From the cell containing the given text, extract its center point as [X, Y] coordinate. 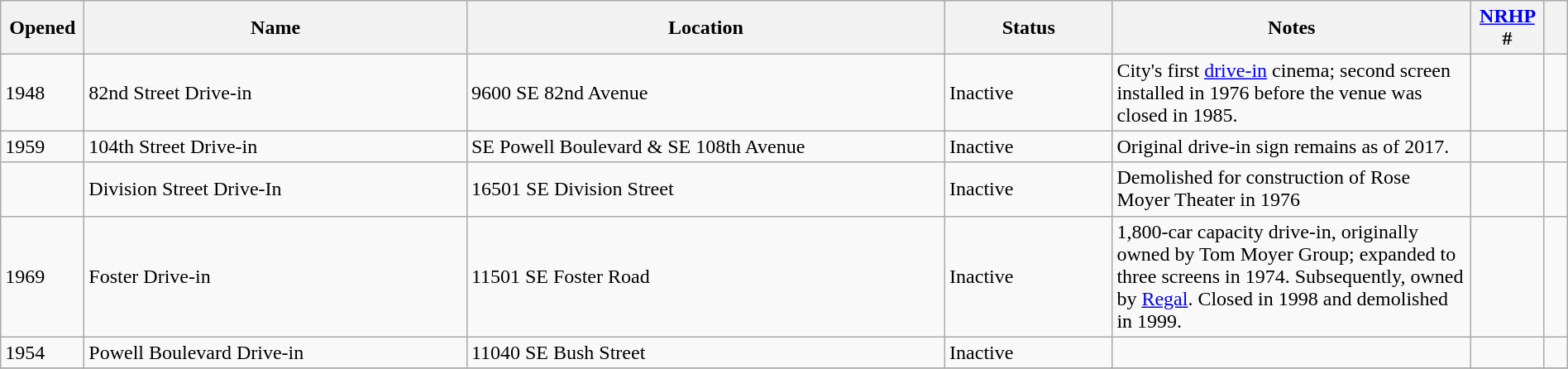
Foster Drive-in [276, 276]
Demolished for construction of Rose Moyer Theater in 1976 [1292, 189]
Status [1029, 28]
Original drive-in sign remains as of 2017. [1292, 146]
1954 [43, 352]
9600 SE 82nd Avenue [705, 93]
104th Street Drive-in [276, 146]
82nd Street Drive-in [276, 93]
1948 [43, 93]
Opened [43, 28]
Division Street Drive-In [276, 189]
16501 SE Division Street [705, 189]
11040 SE Bush Street [705, 352]
1959 [43, 146]
11501 SE Foster Road [705, 276]
Powell Boulevard Drive-in [276, 352]
City's first drive-in cinema; second screen installed in 1976 before the venue was closed in 1985. [1292, 93]
Location [705, 28]
Notes [1292, 28]
SE Powell Boulevard & SE 108th Avenue [705, 146]
NRHP # [1508, 28]
1969 [43, 276]
Name [276, 28]
